From the cell containing the given text, extract its center point as (x, y) coordinate. 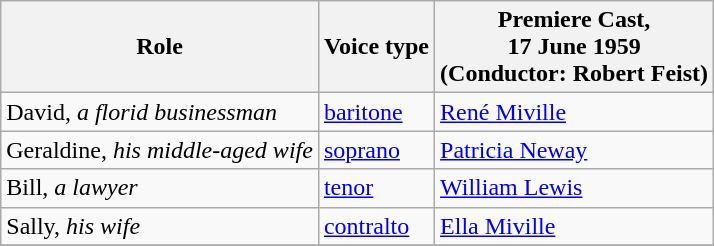
Geraldine, his middle-aged wife (160, 150)
contralto (376, 226)
soprano (376, 150)
David, a florid businessman (160, 112)
René Miville (574, 112)
Voice type (376, 47)
tenor (376, 188)
Sally, his wife (160, 226)
baritone (376, 112)
Bill, a lawyer (160, 188)
Role (160, 47)
Premiere Cast, 17 June 1959(Conductor: Robert Feist) (574, 47)
William Lewis (574, 188)
Ella Miville (574, 226)
Patricia Neway (574, 150)
